For the text-containing cell, return its midpoint in [x, y] coordinate format. 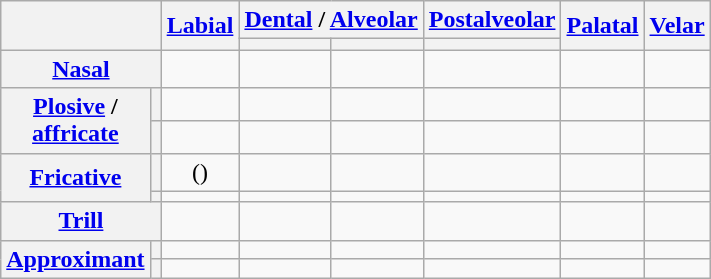
Dental / Alveolar [331, 20]
Velar [677, 26]
Fricative [76, 178]
Trill [81, 221]
Postalveolar [492, 20]
() [200, 172]
Palatal [602, 26]
Nasal [81, 69]
Labial [200, 26]
Plosive /affricate [76, 120]
Approximant [76, 259]
